From the cell containing the given text, extract its center point as [X, Y] coordinate. 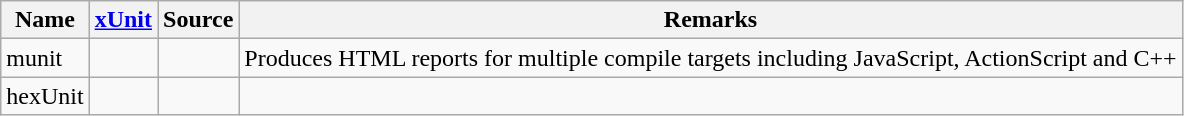
Remarks [710, 20]
Name [45, 20]
Source [198, 20]
xUnit [123, 20]
hexUnit [45, 96]
munit [45, 58]
Produces HTML reports for multiple compile targets including JavaScript, ActionScript and C++ [710, 58]
